From the cell containing the given text, extract its center point as [X, Y] coordinate. 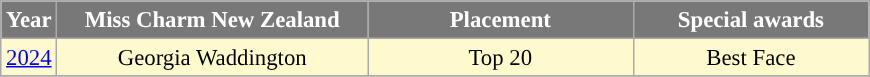
Top 20 [501, 58]
Best Face [751, 58]
Special awards [751, 20]
Miss Charm New Zealand [212, 20]
2024 [29, 58]
Year [29, 20]
Georgia Waddington [212, 58]
Placement [501, 20]
